Return (x, y) of the center of cell containing provided text 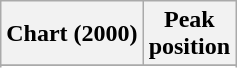
Chart (2000) (72, 34)
Peakposition (189, 34)
